Search for the cell housing the specified text and yield its [x, y] center coordinate. 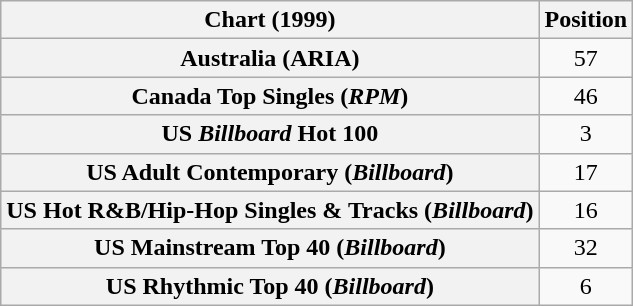
US Billboard Hot 100 [270, 134]
32 [586, 248]
US Mainstream Top 40 (Billboard) [270, 248]
3 [586, 134]
6 [586, 286]
16 [586, 210]
US Rhythmic Top 40 (Billboard) [270, 286]
Australia (ARIA) [270, 58]
Canada Top Singles (RPM) [270, 96]
17 [586, 172]
US Hot R&B/Hip-Hop Singles & Tracks (Billboard) [270, 210]
Chart (1999) [270, 20]
US Adult Contemporary (Billboard) [270, 172]
Position [586, 20]
57 [586, 58]
46 [586, 96]
